Return the [X, Y] coordinate for the center point of the cell that contains the specified text.  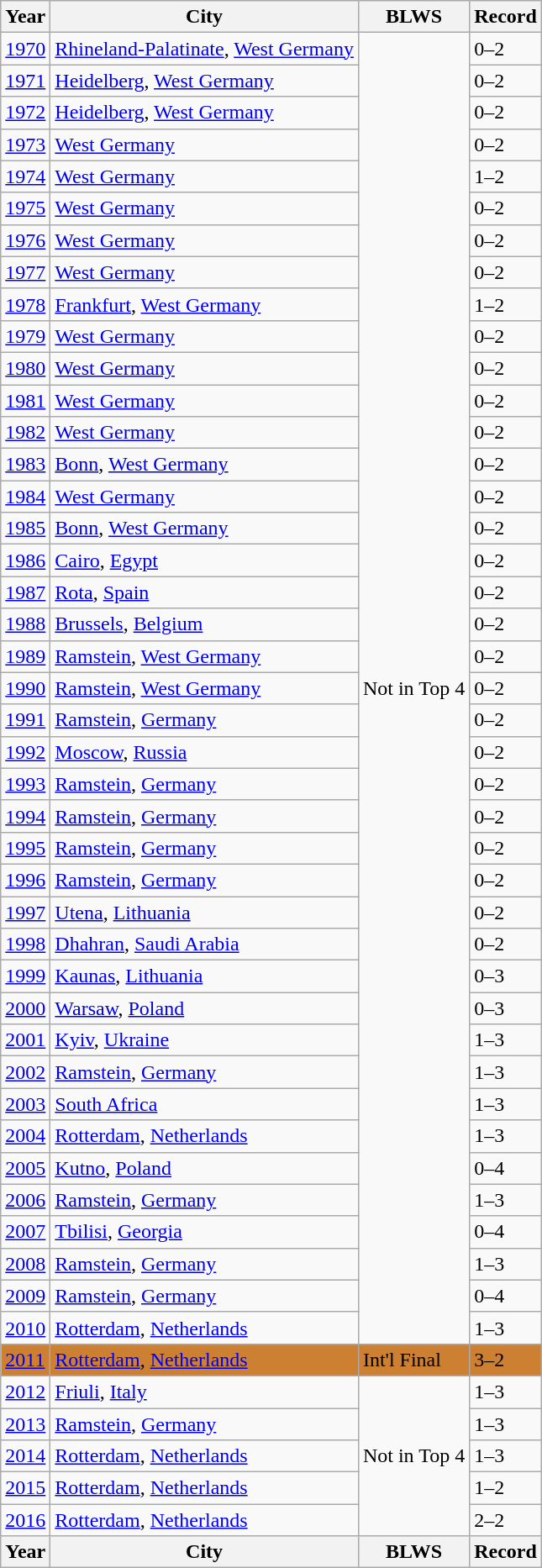
2015 [25, 1488]
2006 [25, 1200]
3–2 [506, 1360]
2004 [25, 1136]
1985 [25, 529]
2010 [25, 1328]
1993 [25, 784]
1999 [25, 976]
2002 [25, 1072]
1980 [25, 368]
1991 [25, 720]
1989 [25, 656]
Warsaw, Poland [205, 1008]
2005 [25, 1168]
1972 [25, 113]
2008 [25, 1264]
1970 [25, 49]
Dhahran, Saudi Arabia [205, 944]
2007 [25, 1232]
1994 [25, 816]
1984 [25, 497]
1974 [25, 176]
1982 [25, 433]
1975 [25, 208]
Int'l Final [413, 1360]
2012 [25, 1392]
2011 [25, 1360]
2000 [25, 1008]
1990 [25, 688]
1971 [25, 81]
Cairo, Egypt [205, 560]
Kyiv, Ukraine [205, 1040]
1998 [25, 944]
1988 [25, 624]
1983 [25, 465]
1997 [25, 912]
1995 [25, 848]
Friuli, Italy [205, 1392]
1986 [25, 560]
2013 [25, 1424]
2–2 [506, 1520]
South Africa [205, 1104]
2001 [25, 1040]
1979 [25, 336]
1976 [25, 240]
Rota, Spain [205, 592]
2016 [25, 1520]
Utena, Lithuania [205, 912]
Frankfurt, West Germany [205, 304]
2003 [25, 1104]
Tbilisi, Georgia [205, 1232]
1996 [25, 880]
1973 [25, 145]
Rhineland-Palatinate, West Germany [205, 49]
2009 [25, 1296]
1977 [25, 272]
Kaunas, Lithuania [205, 976]
1992 [25, 752]
2014 [25, 1456]
1981 [25, 401]
1987 [25, 592]
Kutno, Poland [205, 1168]
Brussels, Belgium [205, 624]
Moscow, Russia [205, 752]
1978 [25, 304]
